From the cell containing the given text, extract its center point as [X, Y] coordinate. 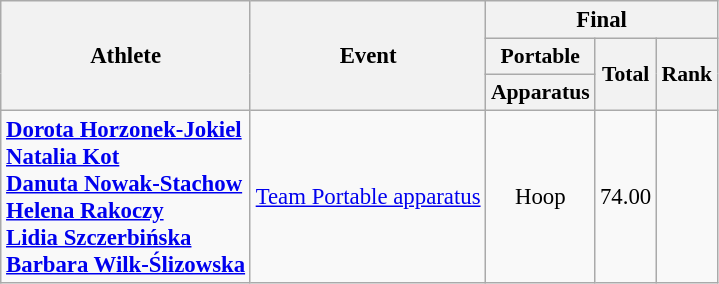
Hoop [540, 196]
74.00 [626, 196]
Apparatus [540, 92]
Total [626, 74]
Final [602, 20]
Event [368, 56]
Dorota Horzonek-JokielNatalia KotDanuta Nowak-StachowHelena RakoczyLidia SzczerbińskaBarbara Wilk-Ślizowska [126, 196]
Athlete [126, 56]
Rank [688, 74]
Team Portable apparatus [368, 196]
Portable [540, 57]
